Pinpoint the cell where the given text exists, returning its (x, y) midpoint coordinate. 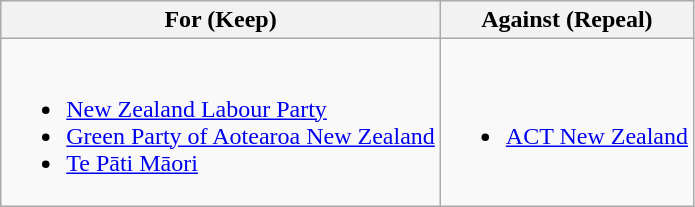
New Zealand Labour PartyGreen Party of Aotearoa New ZealandTe Pāti Māori (221, 122)
For (Keep) (221, 20)
Against (Repeal) (566, 20)
ACT New Zealand (566, 122)
